Return (x, y) of the center of cell containing provided text 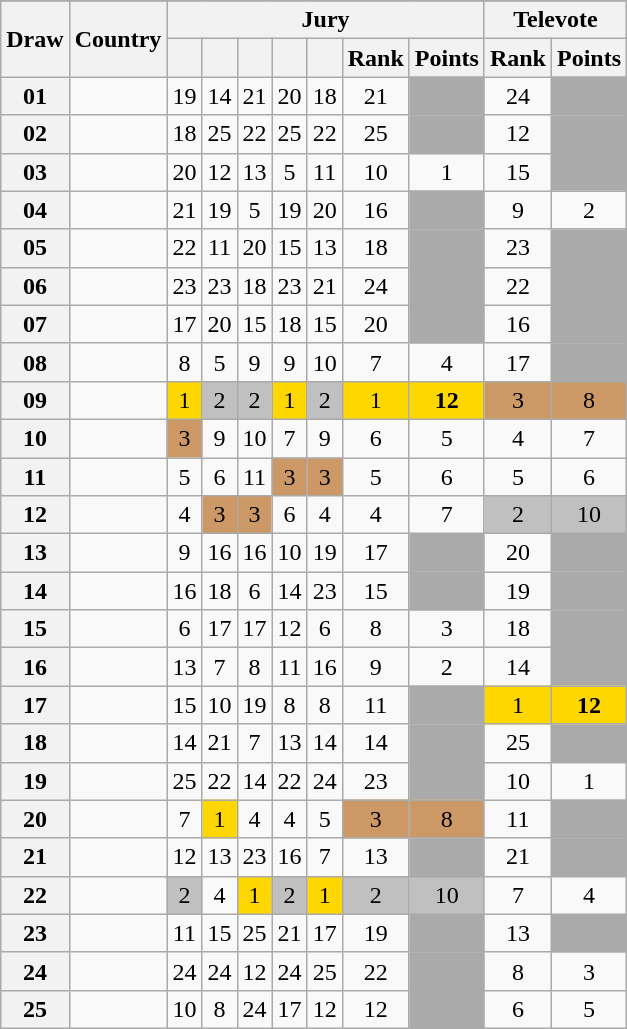
03 (35, 172)
01 (35, 96)
Country (118, 39)
Jury (326, 20)
05 (35, 248)
02 (35, 134)
07 (35, 324)
Televote (555, 20)
08 (35, 362)
04 (35, 210)
09 (35, 400)
06 (35, 286)
Draw (35, 39)
